From the cell containing the given text, extract its center point as (x, y) coordinate. 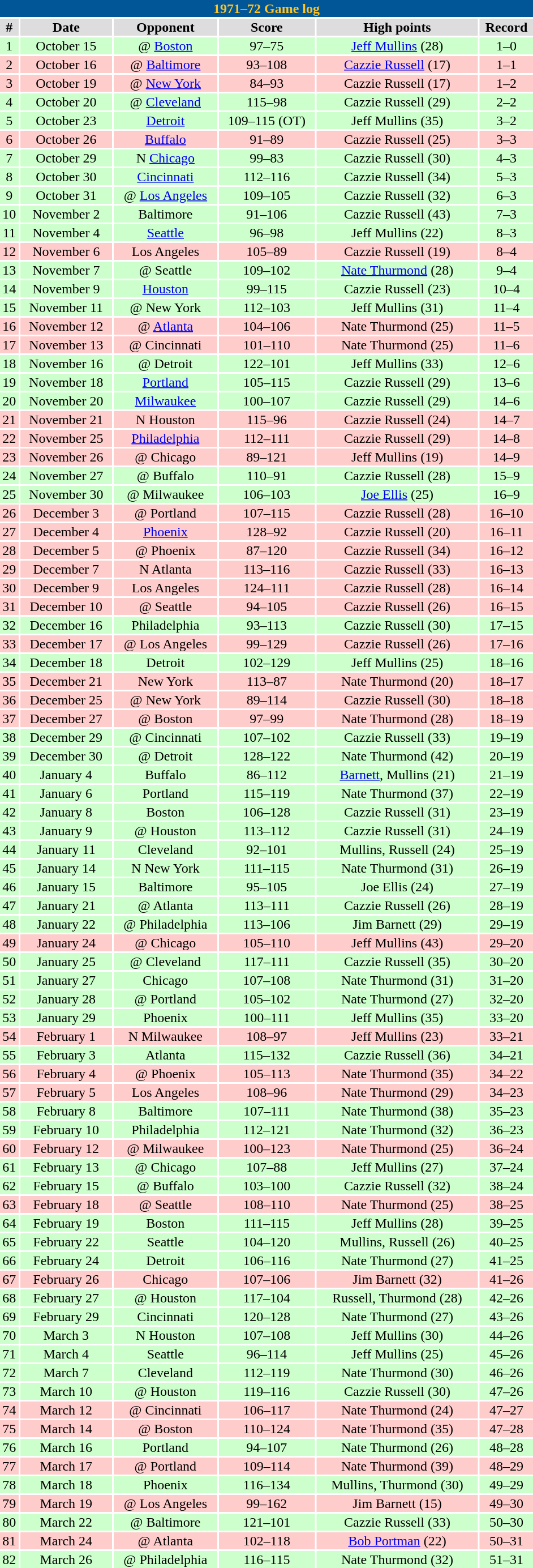
34–21 (506, 1055)
January 28 (66, 999)
94–107 (267, 1447)
52 (9, 999)
December 17 (66, 644)
Cazzie Russell (20) (397, 532)
113–112 (267, 831)
Jim Barnett (29) (397, 924)
11–5 (506, 326)
Nate Thurmond (38) (397, 1111)
18–16 (506, 663)
18–18 (506, 700)
Russell, Thurmond (28) (397, 1298)
87–120 (267, 550)
12 (9, 251)
109–102 (267, 270)
Nate Thurmond (26) (397, 1447)
February 13 (66, 1167)
N Chicago (165, 158)
Jeff Mullins (27) (397, 1167)
Score (267, 27)
November 2 (66, 214)
December 7 (66, 569)
Jim Barnett (15) (397, 1503)
Barnett, Mullins (21) (397, 775)
26 (9, 513)
21–19 (506, 775)
106–116 (267, 1261)
16–15 (506, 606)
11–6 (506, 345)
39–25 (506, 1223)
19 (9, 382)
January 11 (66, 849)
17–15 (506, 625)
3–2 (506, 121)
November 16 (66, 364)
122–101 (267, 364)
14–8 (506, 438)
112–116 (267, 177)
5–3 (506, 177)
82 (9, 1560)
97–75 (267, 46)
55 (9, 1055)
113–111 (267, 905)
72 (9, 1373)
17 (9, 345)
116–115 (267, 1560)
New York (165, 681)
February 5 (66, 1092)
108–97 (267, 1036)
22 (9, 438)
105–102 (267, 999)
115–98 (267, 102)
95–105 (267, 887)
50 (9, 962)
105–115 (267, 382)
November 30 (66, 494)
23 (9, 457)
14–9 (506, 457)
43–26 (506, 1317)
7–3 (506, 214)
Mullins, Thurmond (30) (397, 1485)
106–128 (267, 812)
49–29 (506, 1485)
Cazzie Russell (23) (397, 289)
January 9 (66, 831)
Cazzie Russell (35) (397, 962)
28–19 (506, 905)
31 (9, 606)
N Milwaukee (165, 1036)
Cazzie Russell (43) (397, 214)
65 (9, 1242)
110–124 (267, 1429)
37–24 (506, 1167)
Jeff Mullins (33) (397, 364)
1–2 (506, 83)
73 (9, 1391)
Date (66, 27)
February 24 (66, 1261)
34–23 (506, 1092)
119–116 (267, 1391)
48–29 (506, 1466)
104–120 (267, 1242)
February 12 (66, 1148)
41–25 (506, 1261)
124–111 (267, 588)
October 16 (66, 65)
70 (9, 1335)
December 27 (66, 719)
33–20 (506, 1018)
December 5 (66, 550)
Jeff Mullins (23) (397, 1036)
107–115 (267, 513)
Nate Thurmond (29) (397, 1092)
February 19 (66, 1223)
84–93 (267, 83)
76 (9, 1447)
30–20 (506, 962)
100–123 (267, 1148)
October 23 (66, 121)
9 (9, 195)
Record (506, 27)
Jeff Mullins (30) (397, 1335)
112–119 (267, 1373)
1–0 (506, 46)
46 (9, 887)
116–134 (267, 1485)
Nate Thurmond (24) (397, 1410)
February 18 (66, 1204)
February 4 (66, 1074)
Nate Thurmond (37) (397, 793)
113–87 (267, 681)
December 21 (66, 681)
Joe Ellis (25) (397, 494)
14 (9, 289)
January 4 (66, 775)
105–89 (267, 251)
February 8 (66, 1111)
32 (9, 625)
99–129 (267, 644)
47–28 (506, 1429)
5 (9, 121)
16–11 (506, 532)
January 14 (66, 868)
N New York (165, 868)
24 (9, 476)
112–103 (267, 307)
78 (9, 1485)
35 (9, 681)
49–30 (506, 1503)
November 21 (66, 420)
December 16 (66, 625)
December 4 (66, 532)
March 24 (66, 1541)
113–116 (267, 569)
108–110 (267, 1204)
8 (9, 177)
November 7 (66, 270)
53 (9, 1018)
29 (9, 569)
October 30 (66, 177)
48 (9, 924)
November 4 (66, 233)
115–119 (267, 793)
115–132 (267, 1055)
44–26 (506, 1335)
40 (9, 775)
Mullins, Russell (24) (397, 849)
79 (9, 1503)
November 9 (66, 289)
March 18 (66, 1485)
110–91 (267, 476)
17–16 (506, 644)
January 27 (66, 980)
50–30 (506, 1522)
47 (9, 905)
Mullins, Russell (26) (397, 1242)
51–31 (506, 1560)
50–31 (506, 1541)
February 3 (66, 1055)
16–9 (506, 494)
24–19 (506, 831)
Opponent (165, 27)
27 (9, 532)
February 26 (66, 1279)
92–101 (267, 849)
91–106 (267, 214)
Jim Barnett (32) (397, 1279)
101–110 (267, 345)
Atlanta (165, 1055)
November 11 (66, 307)
33–21 (506, 1036)
39 (9, 756)
16–14 (506, 588)
41 (9, 793)
34–22 (506, 1074)
February 22 (66, 1242)
3 (9, 83)
107–102 (267, 737)
Milwaukee (165, 401)
42 (9, 812)
October 29 (66, 158)
43 (9, 831)
December 10 (66, 606)
March 26 (66, 1560)
25–19 (506, 849)
15 (9, 307)
103–100 (267, 1186)
14–6 (506, 401)
December 29 (66, 737)
104–106 (267, 326)
29–19 (506, 924)
35–23 (506, 1111)
64 (9, 1223)
October 19 (66, 83)
18–17 (506, 681)
Cazzie Russell (19) (397, 251)
109–105 (267, 195)
86–112 (267, 775)
20 (9, 401)
November 27 (66, 476)
January 29 (66, 1018)
October 15 (66, 46)
117–104 (267, 1298)
54 (9, 1036)
January 25 (66, 962)
115–96 (267, 420)
36–24 (506, 1148)
# (9, 27)
56 (9, 1074)
16–12 (506, 550)
42–26 (506, 1298)
21 (9, 420)
2–2 (506, 102)
91–89 (267, 139)
Nate Thurmond (20) (397, 681)
34 (9, 663)
26–19 (506, 868)
8–4 (506, 251)
Nate Thurmond (39) (397, 1466)
January 21 (66, 905)
89–121 (267, 457)
69 (9, 1317)
30 (9, 588)
November 18 (66, 382)
13 (9, 270)
18 (9, 364)
February 27 (66, 1298)
20–19 (506, 756)
1–1 (506, 65)
74 (9, 1410)
December 30 (66, 756)
January 22 (66, 924)
63 (9, 1204)
February 29 (66, 1317)
March 3 (66, 1335)
19–19 (506, 737)
48–28 (506, 1447)
96–98 (267, 233)
38–24 (506, 1186)
High points (397, 27)
Bob Portman (22) (397, 1541)
107–106 (267, 1279)
1971–72 Game log (266, 8)
109–114 (267, 1466)
113–106 (267, 924)
68 (9, 1298)
93–108 (267, 65)
109–115 (OT) (267, 121)
40–25 (506, 1242)
121–101 (267, 1522)
March 22 (66, 1522)
3–3 (506, 139)
Jeff Mullins (19) (397, 457)
61 (9, 1167)
November 20 (66, 401)
October 31 (66, 195)
12–6 (506, 364)
December 25 (66, 700)
Jeff Mullins (43) (397, 943)
96–114 (267, 1354)
December 9 (66, 588)
45 (9, 868)
97–99 (267, 719)
15–9 (506, 476)
117–111 (267, 962)
23–19 (506, 812)
29–20 (506, 943)
November 26 (66, 457)
27–19 (506, 887)
44 (9, 849)
November 25 (66, 438)
Cazzie Russell (36) (397, 1055)
16–13 (506, 569)
47–27 (506, 1410)
2 (9, 65)
February 10 (66, 1130)
22–19 (506, 793)
1 (9, 46)
120–128 (267, 1317)
128–122 (267, 756)
February 15 (66, 1186)
March 7 (66, 1373)
99–83 (267, 158)
71 (9, 1354)
16 (9, 326)
March 10 (66, 1391)
9–4 (506, 270)
60 (9, 1148)
November 6 (66, 251)
18–19 (506, 719)
January 6 (66, 793)
Joe Ellis (24) (397, 887)
100–111 (267, 1018)
Cazzie Russell (24) (397, 420)
94–105 (267, 606)
Jeff Mullins (22) (397, 233)
58 (9, 1111)
49 (9, 943)
October 20 (66, 102)
37 (9, 719)
March 12 (66, 1410)
11 (9, 233)
108–96 (267, 1092)
51 (9, 980)
10–4 (506, 289)
128–92 (267, 532)
38 (9, 737)
Nate Thurmond (30) (397, 1373)
4 (9, 102)
81 (9, 1541)
Nate Thurmond (42) (397, 756)
75 (9, 1429)
112–111 (267, 438)
November 12 (66, 326)
13–6 (506, 382)
16–10 (506, 513)
November 13 (66, 345)
January 8 (66, 812)
6–3 (506, 195)
14–7 (506, 420)
March 17 (66, 1466)
10 (9, 214)
67 (9, 1279)
59 (9, 1130)
36–23 (506, 1130)
80 (9, 1522)
Jeff Mullins (31) (397, 307)
93–113 (267, 625)
11–4 (506, 307)
8–3 (506, 233)
March 14 (66, 1429)
January 24 (66, 943)
March 4 (66, 1354)
Cazzie Russell (25) (397, 139)
45–26 (506, 1354)
January 15 (66, 887)
4–3 (506, 158)
66 (9, 1261)
25 (9, 494)
March 16 (66, 1447)
N Atlanta (165, 569)
89–114 (267, 700)
100–107 (267, 401)
107–111 (267, 1111)
28 (9, 550)
107–88 (267, 1167)
57 (9, 1092)
December 3 (66, 513)
102–129 (267, 663)
March 19 (66, 1503)
33 (9, 644)
41–26 (506, 1279)
106–103 (267, 494)
Houston (165, 289)
99–162 (267, 1503)
62 (9, 1186)
February 1 (66, 1036)
105–110 (267, 943)
7 (9, 158)
6 (9, 139)
46–26 (506, 1373)
38–25 (506, 1204)
36 (9, 700)
105–113 (267, 1074)
77 (9, 1466)
32–20 (506, 999)
47–26 (506, 1391)
December 18 (66, 663)
112–121 (267, 1130)
106–117 (267, 1410)
October 26 (66, 139)
99–115 (267, 289)
31–20 (506, 980)
102–118 (267, 1541)
